Capture the cell that displays the provided text and extract its [X, Y] central coordinate. 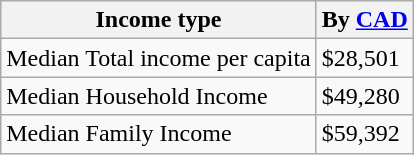
$49,280 [364, 96]
Median Family Income [158, 134]
Income type [158, 20]
Median Household Income [158, 96]
Median Total income per capita [158, 58]
By CAD [364, 20]
$28,501 [364, 58]
$59,392 [364, 134]
